Capture the cell that displays the provided text and extract its [X, Y] central coordinate. 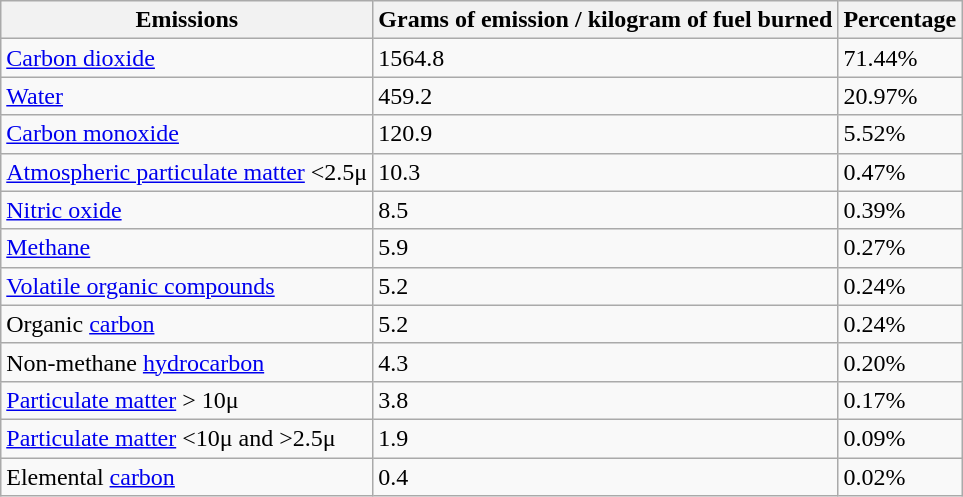
Elemental carbon [187, 477]
459.2 [606, 96]
Organic carbon [187, 324]
Methane [187, 248]
0.4 [606, 477]
0.17% [900, 400]
5.52% [900, 134]
0.47% [900, 172]
3.8 [606, 400]
Atmospheric particulate matter <2.5μ [187, 172]
1564.8 [606, 58]
Particulate matter <10μ and >2.5μ [187, 438]
120.9 [606, 134]
Particulate matter > 10μ [187, 400]
Percentage [900, 20]
0.02% [900, 477]
Emissions [187, 20]
Water [187, 96]
0.39% [900, 210]
5.9 [606, 248]
8.5 [606, 210]
4.3 [606, 362]
71.44% [900, 58]
Volatile organic compounds [187, 286]
10.3 [606, 172]
1.9 [606, 438]
20.97% [900, 96]
0.09% [900, 438]
0.27% [900, 248]
Non-methane hydrocarbon [187, 362]
0.20% [900, 362]
Carbon dioxide [187, 58]
Nitric oxide [187, 210]
Grams of emission / kilogram of fuel burned [606, 20]
Carbon monoxide [187, 134]
